Pinpoint the cell where the given text exists, returning its (x, y) midpoint coordinate. 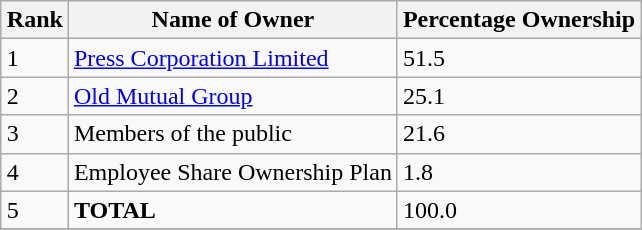
Rank (34, 20)
51.5 (518, 58)
21.6 (518, 134)
Employee Share Ownership Plan (232, 172)
TOTAL (232, 210)
25.1 (518, 96)
100.0 (518, 210)
Percentage Ownership (518, 20)
1 (34, 58)
5 (34, 210)
Name of Owner (232, 20)
2 (34, 96)
1.8 (518, 172)
Old Mutual Group (232, 96)
4 (34, 172)
Press Corporation Limited (232, 58)
Members of the public (232, 134)
3 (34, 134)
